Determine the [x, y] coordinate at the center of the cell enclosing the given text.  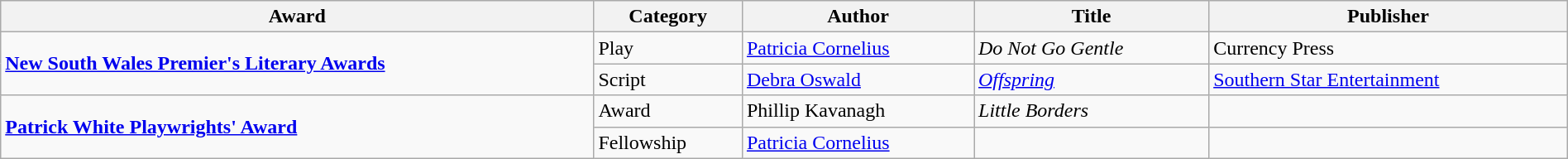
Patrick White Playwrights' Award [298, 127]
Play [668, 48]
Fellowship [668, 142]
Currency Press [1389, 48]
Southern Star Entertainment [1389, 79]
Offspring [1092, 79]
Title [1092, 17]
Debra Oswald [858, 79]
Little Borders [1092, 111]
Publisher [1389, 17]
Phillip Kavanagh [858, 111]
Category [668, 17]
Script [668, 79]
New South Wales Premier's Literary Awards [298, 64]
Author [858, 17]
Do Not Go Gentle [1092, 48]
